Pinpoint the cell where the given text exists, returning its (x, y) midpoint coordinate. 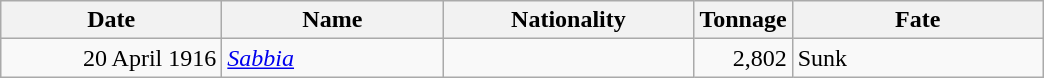
20 April 1916 (112, 58)
Name (332, 20)
Sunk (918, 58)
Sabbia (332, 58)
2,802 (743, 58)
Date (112, 20)
Fate (918, 20)
Tonnage (743, 20)
Nationality (568, 20)
